Return the (X, Y) coordinate for the center point of the cell that contains the specified text.  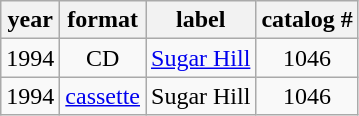
cassette (103, 96)
year (30, 20)
format (103, 20)
CD (103, 58)
catalog # (307, 20)
label (201, 20)
